Extract the [x, y] coordinate from the center of the cell holding the provided text.  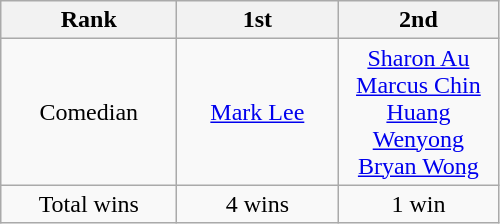
Mark Lee [258, 112]
2nd [418, 20]
1st [258, 20]
1 win [418, 204]
Sharon AuMarcus ChinHuang WenyongBryan Wong [418, 112]
Rank [89, 20]
4 wins [258, 204]
Total wins [89, 204]
Comedian [89, 112]
